Identify which cell holds the provided text, then report its (x, y) central coordinate. 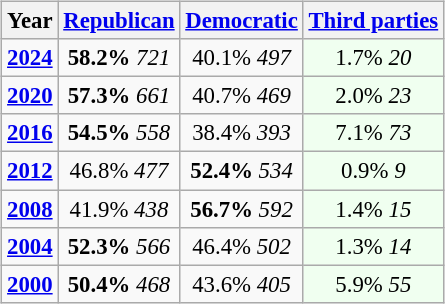
38.4% 393 (242, 133)
54.5% 558 (119, 133)
40.1% 497 (242, 58)
2016 (30, 133)
2004 (30, 246)
57.3% 661 (119, 96)
43.6% 405 (242, 284)
Third parties (373, 21)
50.4% 468 (119, 284)
2012 (30, 171)
46.8% 477 (119, 171)
Republican (119, 21)
2008 (30, 209)
Democratic (242, 21)
52.4% 534 (242, 171)
Year (30, 21)
58.2% 721 (119, 58)
7.1% 73 (373, 133)
0.9% 9 (373, 171)
2000 (30, 284)
52.3% 566 (119, 246)
46.4% 502 (242, 246)
5.9% 55 (373, 284)
2020 (30, 96)
1.4% 15 (373, 209)
56.7% 592 (242, 209)
41.9% 438 (119, 209)
40.7% 469 (242, 96)
2.0% 23 (373, 96)
1.3% 14 (373, 246)
2024 (30, 58)
1.7% 20 (373, 58)
